From the cell containing the given text, extract its center point as [x, y] coordinate. 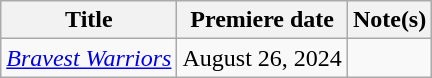
Note(s) [389, 20]
August 26, 2024 [262, 58]
Title [89, 20]
Premiere date [262, 20]
Bravest Warriors [89, 58]
